For the text-containing cell, return its midpoint in [X, Y] coordinate format. 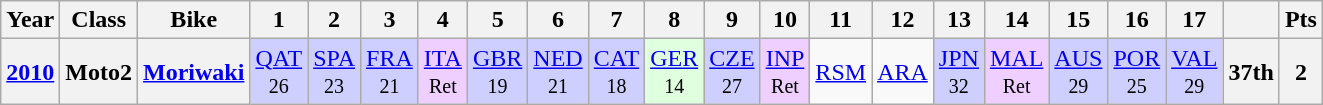
1 [279, 20]
GBR19 [497, 72]
Year [30, 20]
Bike [194, 20]
3 [390, 20]
17 [1194, 20]
NED21 [558, 72]
ITARet [442, 72]
37th [1251, 72]
CZE27 [732, 72]
SPA23 [334, 72]
JPN32 [958, 72]
Moriwaki [194, 72]
6 [558, 20]
10 [785, 20]
13 [958, 20]
9 [732, 20]
Moto2 [99, 72]
CAT18 [616, 72]
2010 [30, 72]
MALRet [1016, 72]
QAT26 [279, 72]
16 [1137, 20]
VAL29 [1194, 72]
INPRet [785, 72]
ARA [903, 72]
11 [841, 20]
5 [497, 20]
14 [1016, 20]
AUS29 [1078, 72]
15 [1078, 20]
8 [674, 20]
4 [442, 20]
FRA21 [390, 72]
12 [903, 20]
7 [616, 20]
POR25 [1137, 72]
GER14 [674, 72]
Class [99, 20]
Pts [1300, 20]
RSM [841, 72]
